Detect which cell encompasses the target text, then output its (x, y) center coordinate. 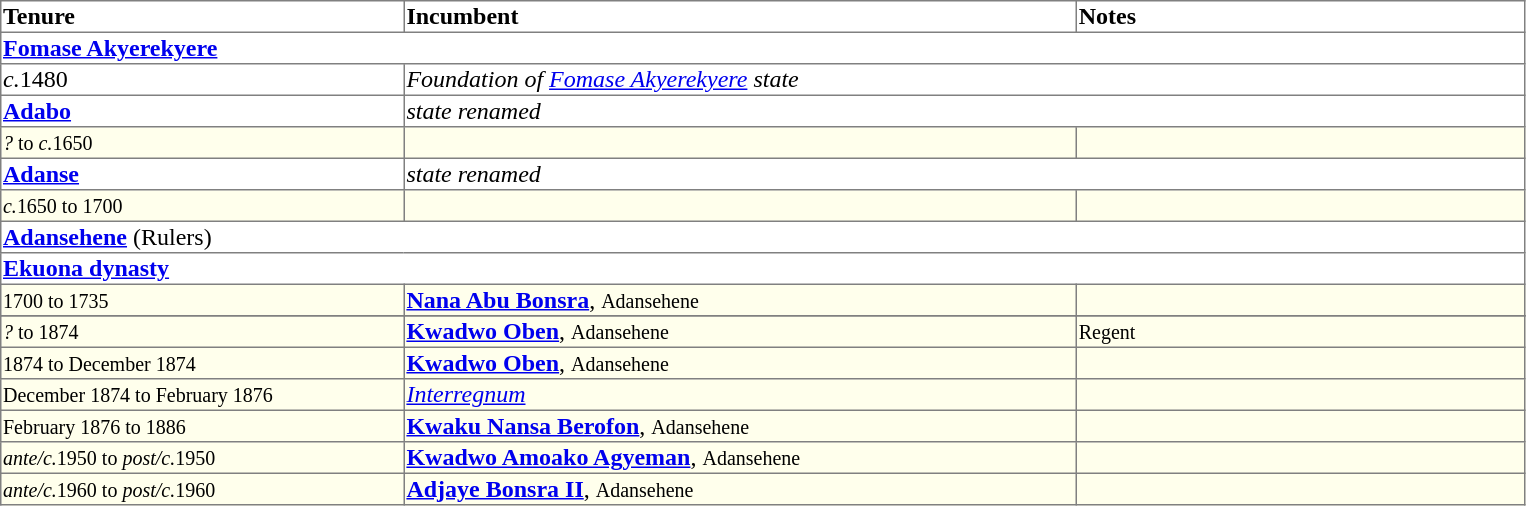
c.1480 (202, 80)
December 1874 to February 1876 (202, 395)
Adanse (202, 174)
? to c.1650 (202, 143)
Foundation of Fomase Akyerekyere state (964, 80)
Interregnum (740, 395)
ante/c.1950 to post/c.1950 (202, 458)
Adabo (202, 111)
Ekuona dynasty (763, 269)
Regent (1301, 332)
Tenure (202, 17)
Kwaku Nansa Berofon, Adansehene (740, 426)
February 1876 to 1886 (202, 426)
c.1650 to 1700 (202, 206)
ante/c.1960 to post/c.1960 (202, 489)
? to 1874 (202, 332)
Fomase Akyerekyere (763, 48)
1700 to 1735 (202, 300)
Nana Abu Bonsra, Adansehene (740, 300)
Adjaye Bonsra II, Adansehene (740, 489)
1874 to December 1874 (202, 363)
Kwadwo Amoako Agyeman, Adansehene (740, 458)
Incumbent (740, 17)
Adansehene (Rulers) (763, 237)
Notes (1301, 17)
